Pinpoint the cell where the given text exists, returning its (x, y) midpoint coordinate. 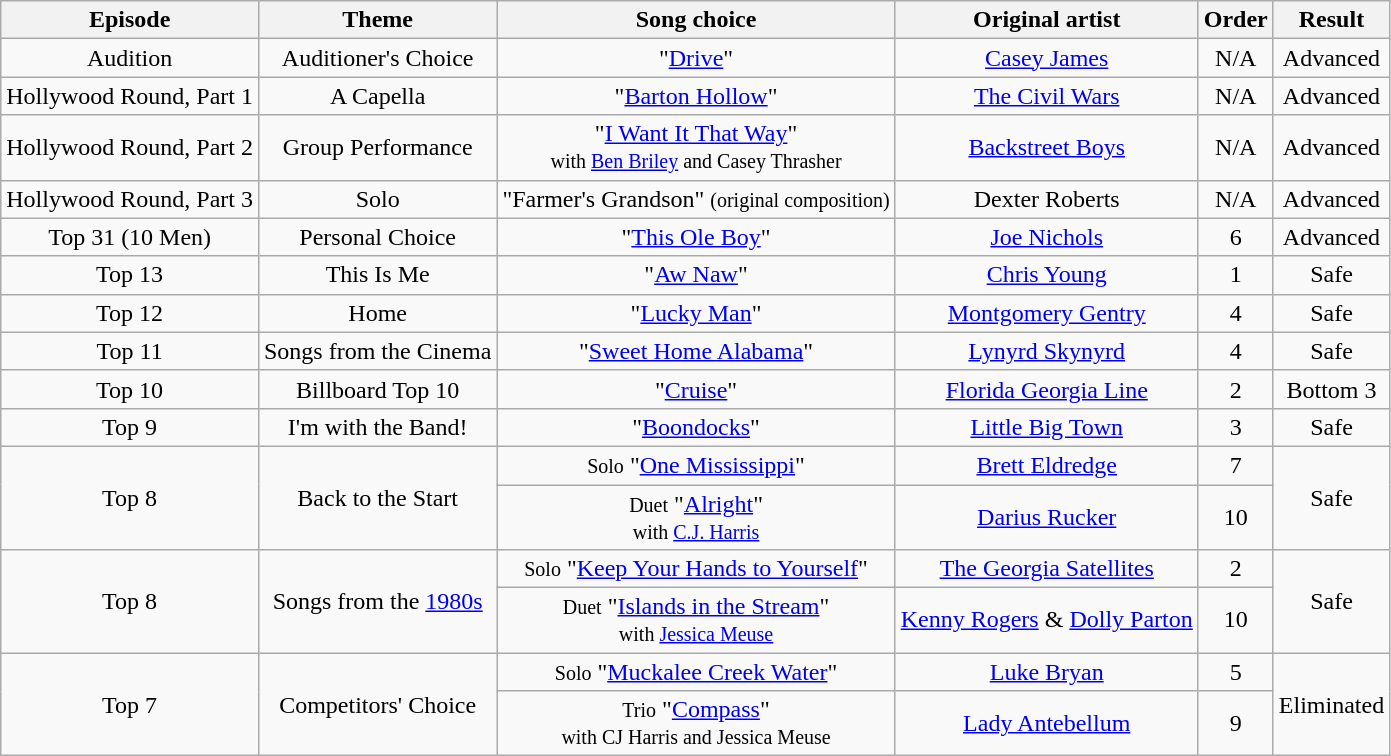
"Cruise" (696, 389)
Backstreet Boys (1046, 148)
Eliminated (1331, 704)
Billboard Top 10 (377, 389)
"Barton Hollow" (696, 96)
Solo "One Mississippi" (696, 465)
Home (377, 313)
"This Ole Boy" (696, 237)
Order (1236, 20)
"Aw Naw" (696, 275)
"Lucky Man" (696, 313)
Darius Rucker (1046, 516)
Result (1331, 20)
Group Performance (377, 148)
Dexter Roberts (1046, 199)
Trio "Compass" with CJ Harris and Jessica Meuse (696, 724)
3 (1236, 427)
Solo (377, 199)
Theme (377, 20)
Montgomery Gentry (1046, 313)
5 (1236, 672)
The Georgia Satellites (1046, 569)
Duet "Alright" with C.J. Harris (696, 516)
"Farmer's Grandson" (original composition) (696, 199)
This Is Me (377, 275)
Little Big Town (1046, 427)
Kenny Rogers & Dolly Parton (1046, 620)
Top 10 (130, 389)
Hollywood Round, Part 2 (130, 148)
Songs from the Cinema (377, 351)
Luke Bryan (1046, 672)
Bottom 3 (1331, 389)
Top 12 (130, 313)
Solo "Keep Your Hands to Yourself" (696, 569)
Top 9 (130, 427)
A Capella (377, 96)
6 (1236, 237)
Auditioner's Choice (377, 58)
Joe Nichols (1046, 237)
Song choice (696, 20)
Songs from the 1980s (377, 602)
Original artist (1046, 20)
Solo "Muckalee Creek Water" (696, 672)
Florida Georgia Line (1046, 389)
Lady Antebellum (1046, 724)
Episode (130, 20)
Competitors' Choice (377, 704)
Chris Young (1046, 275)
Back to the Start (377, 498)
9 (1236, 724)
Top 31 (10 Men) (130, 237)
Audition (130, 58)
Casey James (1046, 58)
"Drive" (696, 58)
"Boondocks" (696, 427)
"I Want It That Way"with Ben Briley and Casey Thrasher (696, 148)
7 (1236, 465)
Lynyrd Skynyrd (1046, 351)
Top 13 (130, 275)
The Civil Wars (1046, 96)
1 (1236, 275)
Hollywood Round, Part 3 (130, 199)
Top 7 (130, 704)
Brett Eldredge (1046, 465)
Top 11 (130, 351)
Personal Choice (377, 237)
I'm with the Band! (377, 427)
Duet "Islands in the Stream" with Jessica Meuse (696, 620)
"Sweet Home Alabama" (696, 351)
Hollywood Round, Part 1 (130, 96)
